Determine the [x, y] coordinate at the center of the cell enclosing the given text.  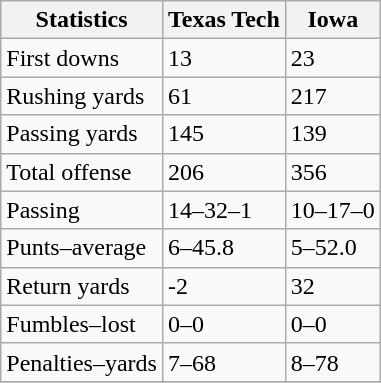
Texas Tech [224, 20]
145 [224, 134]
6–45.8 [224, 248]
First downs [82, 58]
Fumbles–lost [82, 324]
Statistics [82, 20]
14–32–1 [224, 210]
Passing [82, 210]
206 [224, 172]
8–78 [332, 362]
7–68 [224, 362]
Return yards [82, 286]
5–52.0 [332, 248]
217 [332, 96]
61 [224, 96]
23 [332, 58]
13 [224, 58]
Iowa [332, 20]
10–17–0 [332, 210]
Rushing yards [82, 96]
-2 [224, 286]
Passing yards [82, 134]
Total offense [82, 172]
32 [332, 286]
Penalties–yards [82, 362]
Punts–average [82, 248]
139 [332, 134]
356 [332, 172]
